Pinpoint the cell where the given text exists, returning its [X, Y] midpoint coordinate. 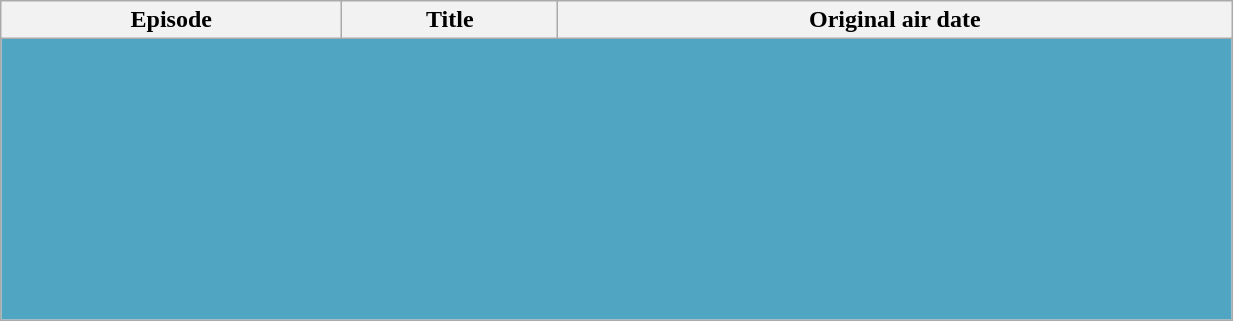
Title [450, 20]
Episode [172, 20]
Original air date [895, 20]
